Capture the cell that displays the provided text and extract its (X, Y) central coordinate. 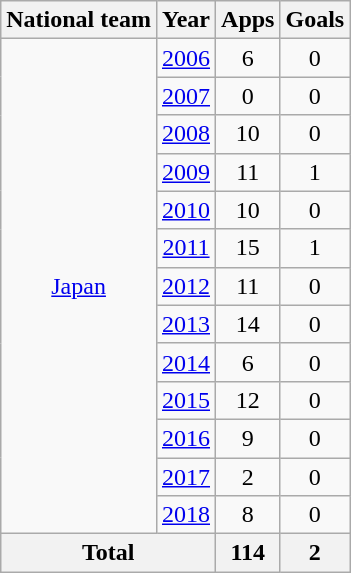
2017 (186, 477)
Goals (315, 20)
9 (248, 438)
2010 (186, 210)
Apps (248, 20)
2015 (186, 400)
14 (248, 324)
2014 (186, 362)
2007 (186, 96)
Year (186, 20)
12 (248, 400)
2009 (186, 172)
2013 (186, 324)
8 (248, 515)
2012 (186, 286)
Total (108, 553)
2008 (186, 134)
2016 (186, 438)
2018 (186, 515)
114 (248, 553)
2011 (186, 248)
2006 (186, 58)
15 (248, 248)
National team (79, 20)
Japan (79, 286)
